From the cell containing the given text, extract its center point as [x, y] coordinate. 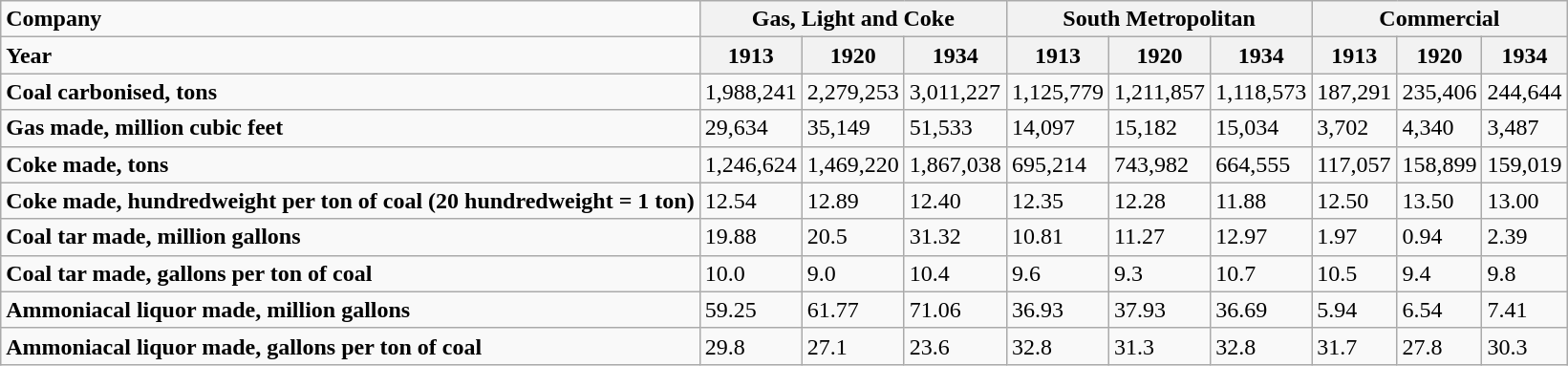
1,867,038 [956, 164]
3,702 [1355, 128]
Year [350, 55]
1,469,220 [852, 164]
29,634 [751, 128]
12.28 [1159, 201]
71.06 [956, 310]
19.88 [751, 237]
159,019 [1525, 164]
12.40 [956, 201]
27.1 [852, 346]
11.27 [1159, 237]
51,533 [956, 128]
10.7 [1261, 273]
36.93 [1057, 310]
1,246,624 [751, 164]
15,034 [1261, 128]
244,644 [1525, 92]
23.6 [956, 346]
31.32 [956, 237]
13.00 [1525, 201]
1,988,241 [751, 92]
37.93 [1159, 310]
9.0 [852, 273]
Coke made, tons [350, 164]
59.25 [751, 310]
South Metropolitan [1158, 19]
3,011,227 [956, 92]
1,125,779 [1057, 92]
61.77 [852, 310]
20.5 [852, 237]
12.35 [1057, 201]
187,291 [1355, 92]
12.54 [751, 201]
9.6 [1057, 273]
Commercial [1439, 19]
31.3 [1159, 346]
7.41 [1525, 310]
0.94 [1439, 237]
5.94 [1355, 310]
Coal tar made, gallons per ton of coal [350, 273]
4,340 [1439, 128]
Ammoniacal liquor made, gallons per ton of coal [350, 346]
743,982 [1159, 164]
36.69 [1261, 310]
1.97 [1355, 237]
Gas made, million cubic feet [350, 128]
10.0 [751, 273]
12.97 [1261, 237]
6.54 [1439, 310]
Coke made, hundredweight per ton of coal (20 hundredweight = 1 ton) [350, 201]
35,149 [852, 128]
11.88 [1261, 201]
664,555 [1261, 164]
9.4 [1439, 273]
14,097 [1057, 128]
Company [350, 19]
9.3 [1159, 273]
695,214 [1057, 164]
Coal tar made, million gallons [350, 237]
158,899 [1439, 164]
117,057 [1355, 164]
2.39 [1525, 237]
Gas, Light and Coke [852, 19]
9.8 [1525, 273]
10.4 [956, 273]
12.89 [852, 201]
235,406 [1439, 92]
12.50 [1355, 201]
29.8 [751, 346]
13.50 [1439, 201]
1,118,573 [1261, 92]
1,211,857 [1159, 92]
Coal carbonised, tons [350, 92]
2,279,253 [852, 92]
10.81 [1057, 237]
15,182 [1159, 128]
27.8 [1439, 346]
Ammoniacal liquor made, million gallons [350, 310]
31.7 [1355, 346]
30.3 [1525, 346]
3,487 [1525, 128]
10.5 [1355, 273]
